Capture the cell that displays the provided text and extract its [x, y] central coordinate. 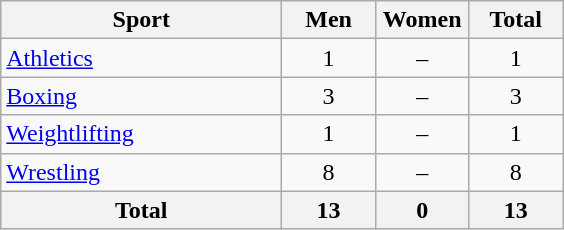
Athletics [142, 58]
Wrestling [142, 172]
Boxing [142, 96]
Women [422, 20]
Weightlifting [142, 134]
Men [329, 20]
0 [422, 210]
Sport [142, 20]
